From the cell containing the given text, extract its center point as [X, Y] coordinate. 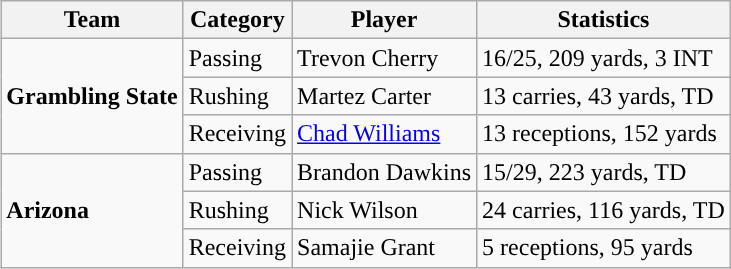
Nick Wilson [384, 210]
Category [237, 20]
5 receptions, 95 yards [604, 248]
24 carries, 116 yards, TD [604, 210]
Chad Williams [384, 134]
Grambling State [92, 96]
13 carries, 43 yards, TD [604, 96]
Martez Carter [384, 96]
Statistics [604, 20]
Arizona [92, 210]
Player [384, 20]
Team [92, 20]
Brandon Dawkins [384, 172]
Samajie Grant [384, 248]
Trevon Cherry [384, 58]
16/25, 209 yards, 3 INT [604, 58]
15/29, 223 yards, TD [604, 172]
13 receptions, 152 yards [604, 134]
